From the cell containing the given text, extract its center point as (x, y) coordinate. 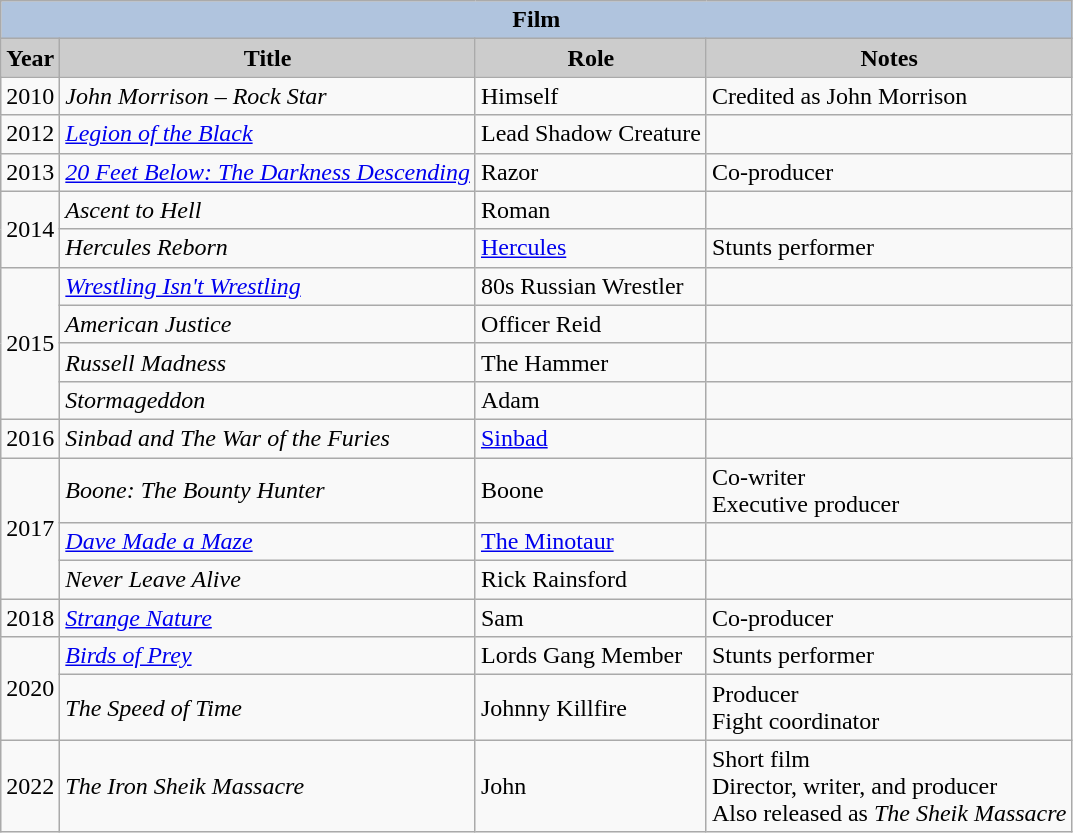
Dave Made a Maze (268, 542)
The Speed of Time (268, 708)
Lords Gang Member (590, 656)
2015 (30, 343)
2017 (30, 528)
Stormageddon (268, 400)
American Justice (268, 324)
Russell Madness (268, 362)
Hercules (590, 248)
The Iron Sheik Massacre (268, 786)
Role (590, 58)
Boone: The Bounty Hunter (268, 490)
80s Russian Wrestler (590, 286)
Birds of Prey (268, 656)
Adam (590, 400)
The Minotaur (590, 542)
Ascent to Hell (268, 210)
Hercules Reborn (268, 248)
2012 (30, 134)
2022 (30, 786)
Credited as John Morrison (888, 96)
Razor (590, 172)
2020 (30, 688)
Johnny Killfire (590, 708)
Year (30, 58)
Himself (590, 96)
Sam (590, 618)
Short filmDirector, writer, and producerAlso released as The Sheik Massacre (888, 786)
2014 (30, 229)
Producer Fight coordinator (888, 708)
Boone (590, 490)
Lead Shadow Creature (590, 134)
Sinbad (590, 438)
Strange Nature (268, 618)
Notes (888, 58)
2016 (30, 438)
John (590, 786)
Rick Rainsford (590, 580)
Never Leave Alive (268, 580)
The Hammer (590, 362)
Wrestling Isn't Wrestling (268, 286)
Title (268, 58)
Officer Reid (590, 324)
Film (536, 20)
2010 (30, 96)
Legion of the Black (268, 134)
2013 (30, 172)
20 Feet Below: The Darkness Descending (268, 172)
Sinbad and The War of the Furies (268, 438)
Roman (590, 210)
Co-writer Executive producer (888, 490)
2018 (30, 618)
John Morrison – Rock Star (268, 96)
